Search for the cell housing the specified text and yield its [x, y] center coordinate. 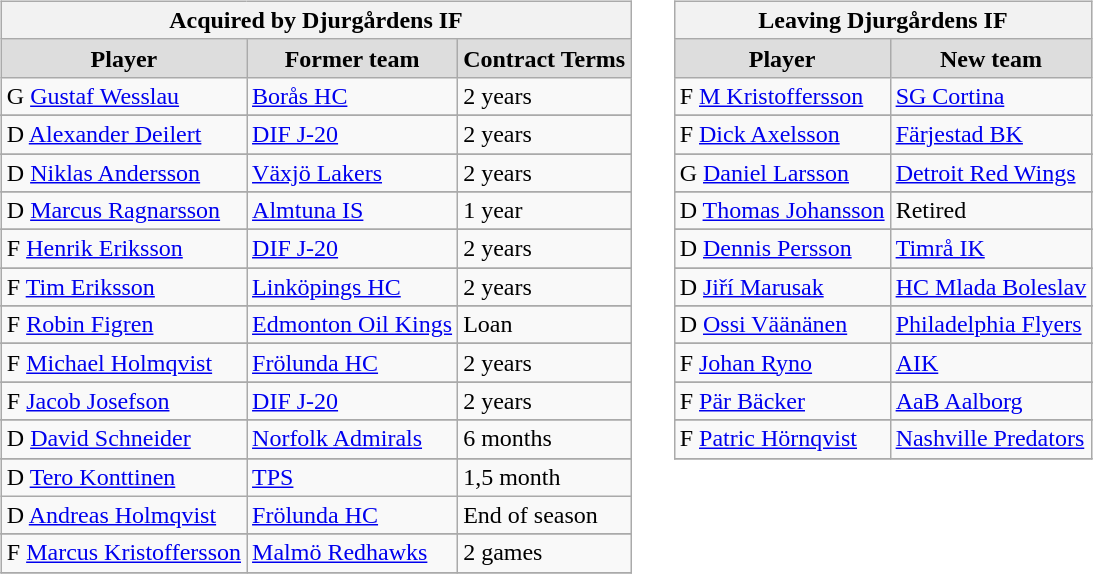
D Tero Konttinen [124, 477]
Leaving Djurgårdens IF [883, 20]
Malmö Redhawks [352, 553]
Contract Terms [544, 58]
1,5 month [544, 477]
Retired [991, 211]
F Henrik Eriksson [124, 249]
F Michael Holmqvist [124, 363]
SG Cortina [991, 96]
F Tim Eriksson [124, 287]
Loan [544, 325]
F Marcus Kristoffersson [124, 553]
AIK [991, 363]
F Dick Axelsson [782, 134]
New team [991, 58]
D Marcus Ragnarsson [124, 211]
Nashville Predators [991, 439]
Norfolk Admirals [352, 439]
D Ossi Väänänen [782, 325]
D Andreas Holmqvist [124, 515]
D David Schneider [124, 439]
Timrå IK [991, 249]
AaB Aalborg [991, 401]
F Jacob Josefson [124, 401]
Detroit Red Wings [991, 173]
D Dennis Persson [782, 249]
D Jiří Marusak [782, 287]
Philadelphia Flyers [991, 325]
HC Mlada Boleslav [991, 287]
D Niklas Andersson [124, 173]
F Johan Ryno [782, 363]
1 year [544, 211]
D Thomas Johansson [782, 211]
TPS [352, 477]
Almtuna IS [352, 211]
D Alexander Deilert [124, 134]
F Patric Hörnqvist [782, 439]
Färjestad BK [991, 134]
G Gustaf Wesslau [124, 96]
G Daniel Larsson [782, 173]
Acquired by Djurgårdens IF [316, 20]
Edmonton Oil Kings [352, 325]
Växjö Lakers [352, 173]
F M Kristoffersson [782, 96]
Former team [352, 58]
Borås HC [352, 96]
Linköpings HC [352, 287]
F Robin Figren [124, 325]
2 games [544, 553]
6 months [544, 439]
F Pär Bäcker [782, 401]
End of season [544, 515]
